Output the (x, y) coordinate of the center of the cell containing the given text.  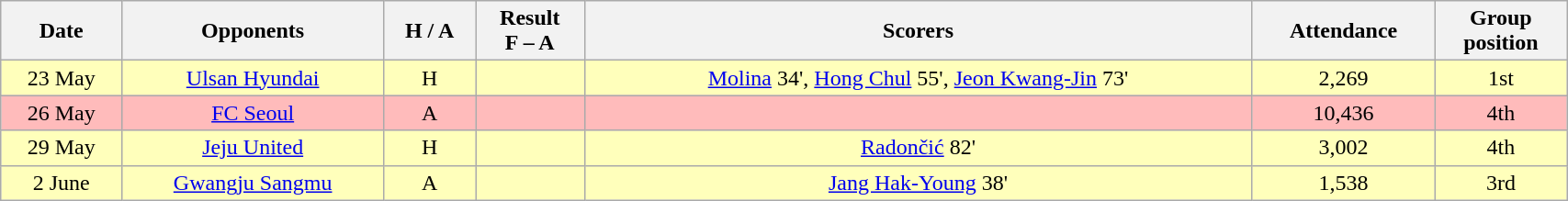
Gwangju Sangmu (254, 183)
Molina 34', Hong Chul 55', Jeon Kwang-Jin 73' (919, 78)
2,269 (1343, 78)
Ulsan Hyundai (254, 78)
3rd (1501, 183)
1st (1501, 78)
Radončić 82' (919, 148)
FC Seoul (254, 113)
Attendance (1343, 31)
Opponents (254, 31)
Jeju United (254, 148)
26 May (62, 113)
2 June (62, 183)
H / A (430, 31)
Date (62, 31)
Scorers (919, 31)
1,538 (1343, 183)
10,436 (1343, 113)
29 May (62, 148)
3,002 (1343, 148)
23 May (62, 78)
Groupposition (1501, 31)
Jang Hak-Young 38' (919, 183)
ResultF – A (530, 31)
